Determine the [X, Y] coordinate at the center of the cell enclosing the given text.  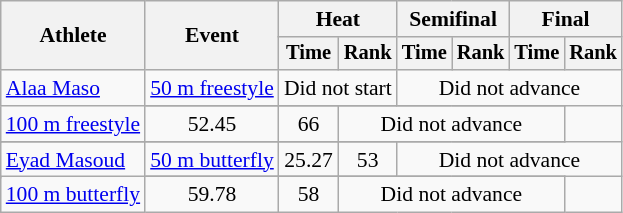
Final [565, 19]
66 [309, 124]
25.27 [309, 160]
Heat [338, 19]
100 m butterfly [73, 195]
59.78 [212, 195]
Semifinal [453, 19]
52.45 [212, 124]
Event [212, 36]
Alaa Maso [73, 88]
Eyad Masoud [73, 160]
Athlete [73, 36]
100 m freestyle [73, 124]
50 m freestyle [212, 88]
Did not start [338, 88]
53 [367, 160]
58 [309, 195]
50 m butterfly [212, 160]
